Output the (x, y) coordinate of the center of the cell containing the given text.  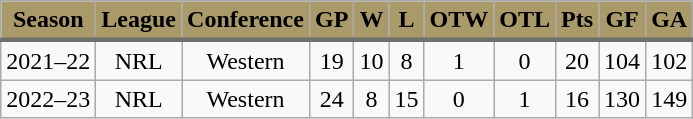
Pts (576, 21)
L (406, 21)
OTW (459, 21)
GF (622, 21)
10 (372, 60)
130 (622, 99)
19 (331, 60)
149 (670, 99)
15 (406, 99)
OTL (525, 21)
24 (331, 99)
GA (670, 21)
2021–22 (48, 60)
2022–23 (48, 99)
League (139, 21)
Conference (246, 21)
GP (331, 21)
20 (576, 60)
16 (576, 99)
102 (670, 60)
W (372, 21)
104 (622, 60)
Season (48, 21)
